Provide the (X, Y) coordinate of the cell's center where the given text is located.  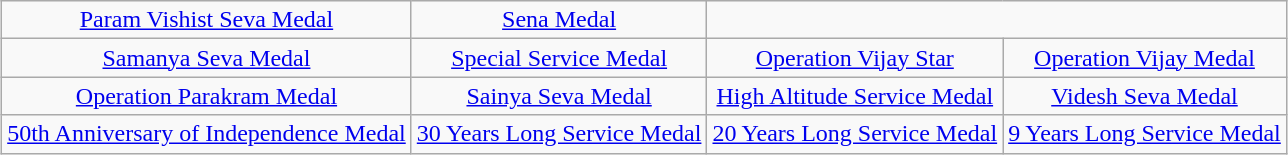
Sena Medal (559, 20)
Sainya Seva Medal (559, 96)
Special Service Medal (559, 58)
Videsh Seva Medal (1145, 96)
50th Anniversary of Independence Medal (207, 134)
9 Years Long Service Medal (1145, 134)
Samanya Seva Medal (207, 58)
High Altitude Service Medal (855, 96)
Param Vishist Seva Medal (207, 20)
Operation Vijay Star (855, 58)
Operation Vijay Medal (1145, 58)
Operation Parakram Medal (207, 96)
30 Years Long Service Medal (559, 134)
20 Years Long Service Medal (855, 134)
